For the text-containing cell, return its midpoint in [X, Y] coordinate format. 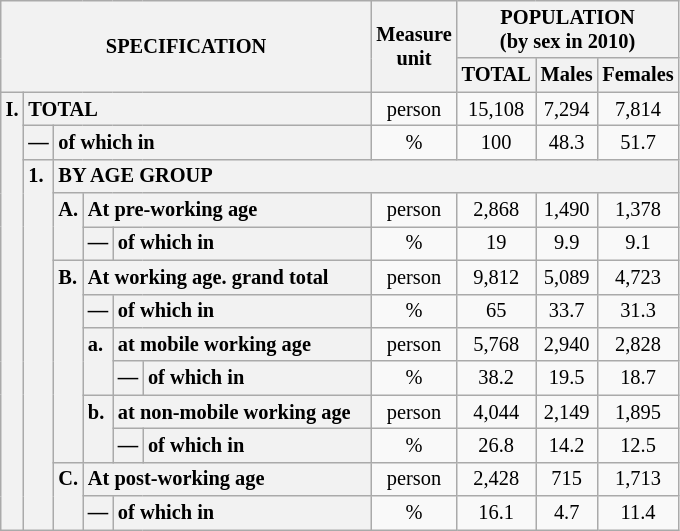
5,768 [496, 344]
48.3 [567, 142]
2,868 [496, 210]
Males [567, 75]
C. [68, 496]
5,089 [567, 277]
BY AGE GROUP [366, 176]
a. [98, 360]
1,378 [638, 210]
26.8 [496, 445]
19 [496, 243]
1. [38, 344]
Measure unit [414, 46]
at non-mobile working age [242, 412]
2,149 [567, 412]
1,713 [638, 479]
38.2 [496, 378]
b. [98, 428]
4.7 [567, 513]
715 [567, 479]
At working age. grand total [227, 277]
9.1 [638, 243]
9.9 [567, 243]
31.3 [638, 311]
2,940 [567, 344]
18.7 [638, 378]
7,294 [567, 109]
2,828 [638, 344]
B. [68, 361]
At post-working age [227, 479]
At pre-working age [227, 210]
A. [68, 226]
POPULATION (by sex in 2010) [568, 29]
11.4 [638, 513]
16.1 [496, 513]
15,108 [496, 109]
65 [496, 311]
19.5 [567, 378]
1,895 [638, 412]
33.7 [567, 311]
12.5 [638, 445]
1,490 [567, 210]
100 [496, 142]
7,814 [638, 109]
I. [12, 311]
SPECIFICATION [186, 46]
4,723 [638, 277]
Females [638, 75]
2,428 [496, 479]
51.7 [638, 142]
14.2 [567, 445]
4,044 [496, 412]
9,812 [496, 277]
at mobile working age [242, 344]
